Return [x, y] of the center of cell containing provided text 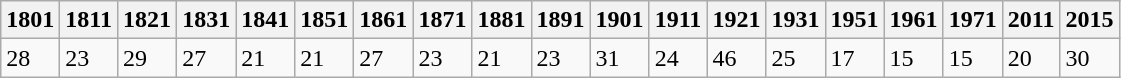
1931 [796, 20]
1871 [442, 20]
1801 [30, 20]
29 [148, 58]
1881 [502, 20]
28 [30, 58]
1921 [736, 20]
46 [736, 58]
1851 [324, 20]
2015 [1090, 20]
1951 [854, 20]
1821 [148, 20]
1891 [560, 20]
1831 [206, 20]
31 [620, 58]
24 [678, 58]
2011 [1031, 20]
1861 [384, 20]
17 [854, 58]
1971 [972, 20]
1961 [914, 20]
30 [1090, 58]
1841 [266, 20]
20 [1031, 58]
1811 [89, 20]
25 [796, 58]
1911 [678, 20]
1901 [620, 20]
